Capture the cell that displays the provided text and extract its [X, Y] central coordinate. 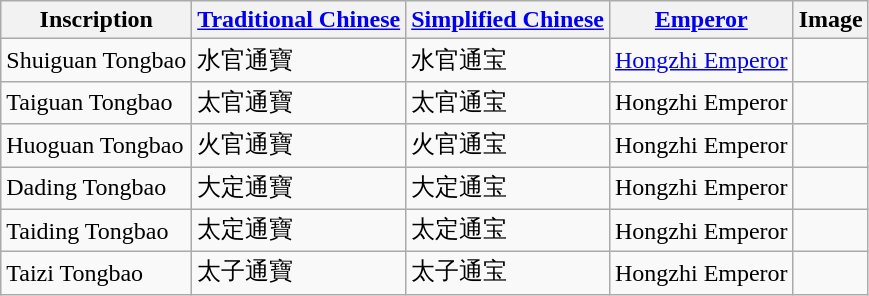
Inscription [96, 20]
Simplified Chinese [508, 20]
大定通寶 [299, 188]
火官通宝 [508, 146]
太定通寶 [299, 230]
火官通寶 [299, 146]
Taizi Tongbao [96, 274]
Traditional Chinese [299, 20]
Emperor [701, 20]
大定通宝 [508, 188]
Huoguan Tongbao [96, 146]
Dading Tongbao [96, 188]
太子通寶 [299, 274]
太定通宝 [508, 230]
Image [830, 20]
太官通寶 [299, 102]
Taiding Tongbao [96, 230]
Shuiguan Tongbao [96, 60]
Taiguan Tongbao [96, 102]
水官通寶 [299, 60]
水官通宝 [508, 60]
太官通宝 [508, 102]
太子通宝 [508, 274]
